Find where the given text appears and provide that cell's center as [x, y] coordinate. 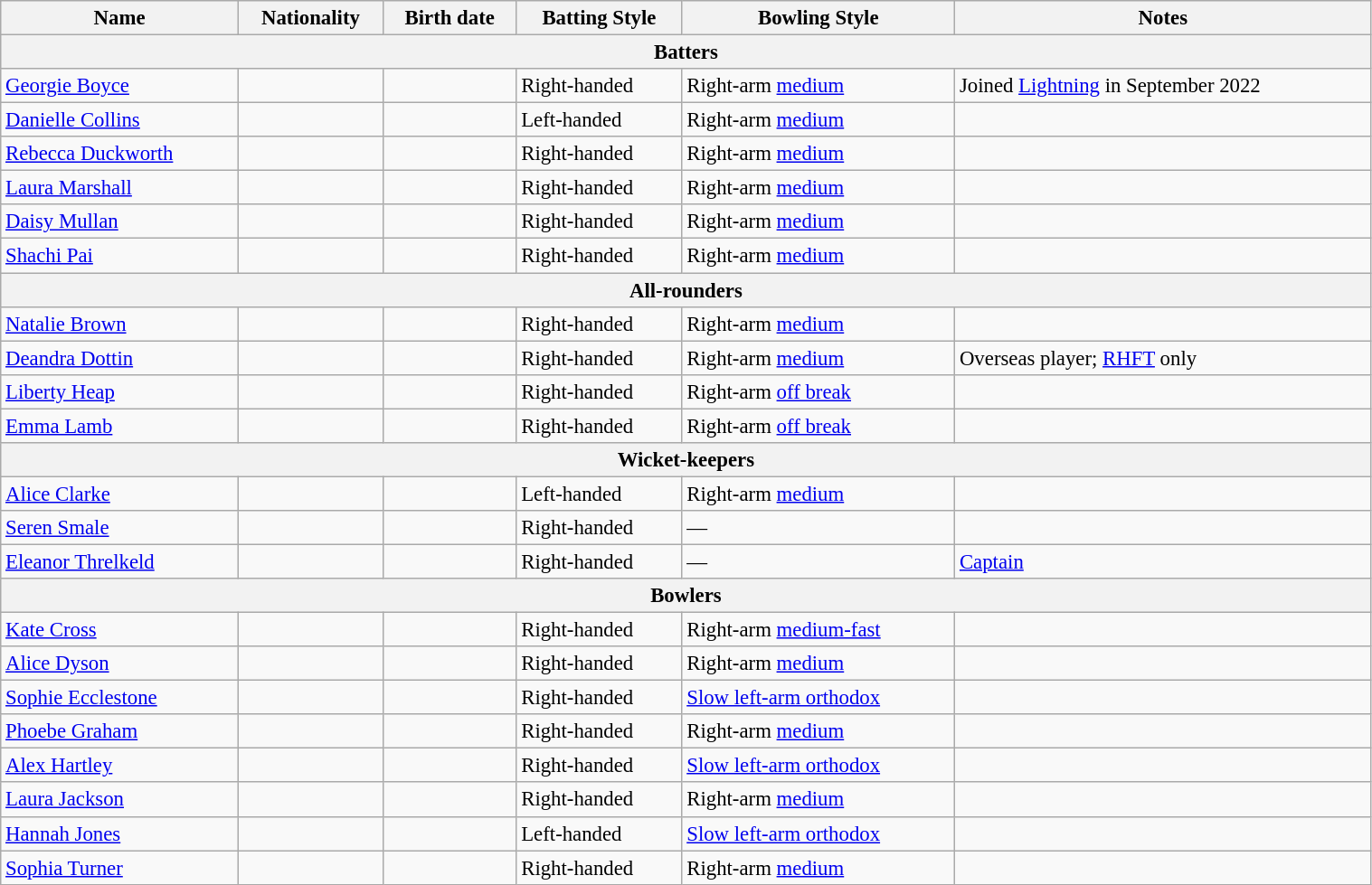
Emma Lamb [119, 426]
Phoebe Graham [119, 731]
Liberty Heap [119, 391]
Hannah Jones [119, 833]
Deandra Dottin [119, 358]
Batters [686, 52]
Daisy Mullan [119, 221]
Overseas player; RHFT only [1163, 358]
Notes [1163, 18]
Bowling Style [818, 18]
Shachi Pai [119, 256]
Bowlers [686, 596]
Captain [1163, 561]
Birth date [450, 18]
Kate Cross [119, 630]
Joined Lightning in September 2022 [1163, 86]
Rebecca Duckworth [119, 154]
All-rounders [686, 290]
Alex Hartley [119, 766]
Eleanor Threlkeld [119, 561]
Sophia Turner [119, 868]
Sophie Ecclestone [119, 698]
Name [119, 18]
Laura Jackson [119, 800]
Wicket-keepers [686, 460]
Seren Smale [119, 528]
Alice Clarke [119, 494]
Natalie Brown [119, 324]
Alice Dyson [119, 664]
Laura Marshall [119, 188]
Batting Style [599, 18]
Danielle Collins [119, 120]
Right-arm medium-fast [818, 630]
Nationality [310, 18]
Georgie Boyce [119, 86]
